Locate the cell with the specified text and output its (x, y) center coordinate. 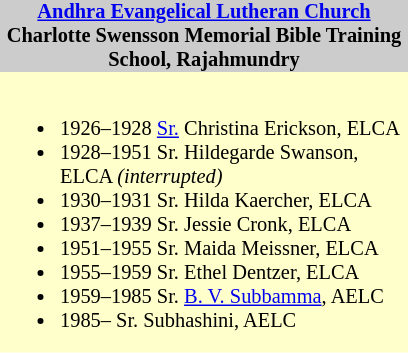
Andhra Evangelical Lutheran ChurchCharlotte Swensson Memorial Bible Training School, Rajahmundry (204, 36)
